Locate the cell with the specified text and output its [X, Y] center coordinate. 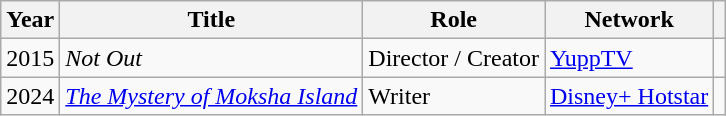
The Mystery of Moksha Island [212, 96]
Disney+ Hotstar [628, 96]
2024 [30, 96]
2015 [30, 58]
Title [212, 20]
Role [454, 20]
Not Out [212, 58]
Writer [454, 96]
Network [628, 20]
Year [30, 20]
Director / Creator [454, 58]
YuppTV [628, 58]
